From the cell containing the given text, extract its center point as (x, y) coordinate. 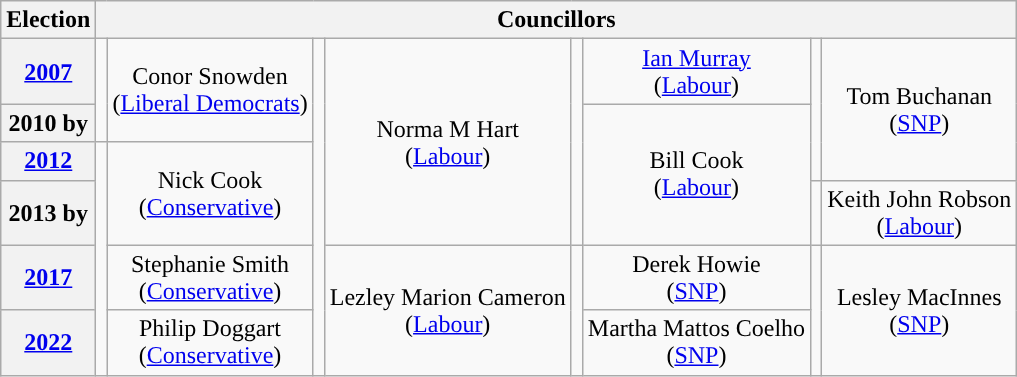
2013 by (48, 212)
Bill Cook(Labour) (696, 174)
2007 (48, 72)
Tom Buchanan(SNP) (920, 110)
Derek Howie(SNP) (696, 278)
Lesley MacInnes(SNP) (920, 310)
2010 by (48, 123)
Councillors (556, 20)
Lezley Marion Cameron(Labour) (448, 310)
Ian Murray(Labour) (696, 72)
Martha Mattos Coelho(SNP) (696, 342)
Norma M Hart(Labour) (448, 142)
2012 (48, 161)
2017 (48, 278)
2022 (48, 342)
Philip Doggart(Conservative) (210, 342)
Election (48, 20)
Keith John Robson(Labour) (920, 212)
Stephanie Smith(Conservative) (210, 278)
Conor Snowden(Liberal Democrats) (210, 90)
Nick Cook(Conservative) (210, 194)
